Determine the [x, y] coordinate at the center of the cell enclosing the given text.  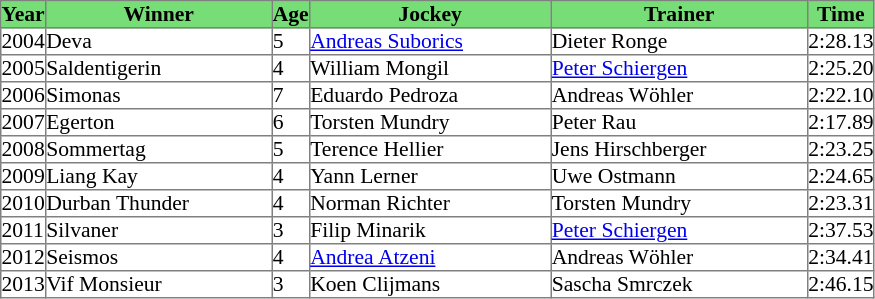
Time [840, 14]
2:17.89 [840, 122]
Deva [158, 42]
2010 [24, 204]
7 [290, 96]
2:28.13 [840, 42]
2011 [24, 230]
Sommertag [158, 150]
2:37.53 [840, 230]
2007 [24, 122]
Year [24, 14]
2009 [24, 176]
2008 [24, 150]
Seismos [158, 258]
Eduardo Pedroza [430, 96]
Durban Thunder [158, 204]
Andreas Suborics [430, 42]
2012 [24, 258]
Liang Kay [158, 176]
2:34.41 [840, 258]
Sascha Smrczek [679, 284]
Silvaner [158, 230]
Egerton [158, 122]
Filip Minarik [430, 230]
2:25.20 [840, 68]
Jockey [430, 14]
Yann Lerner [430, 176]
Uwe Ostmann [679, 176]
2005 [24, 68]
Jens Hirschberger [679, 150]
2013 [24, 284]
Vif Monsieur [158, 284]
Age [290, 14]
2:46.15 [840, 284]
Winner [158, 14]
2006 [24, 96]
Norman Richter [430, 204]
Trainer [679, 14]
6 [290, 122]
William Mongil [430, 68]
Koen Clijmans [430, 284]
2:24.65 [840, 176]
2:23.25 [840, 150]
Dieter Ronge [679, 42]
Terence Hellier [430, 150]
Peter Rau [679, 122]
Andrea Atzeni [430, 258]
Simonas [158, 96]
2:23.31 [840, 204]
2004 [24, 42]
Saldentigerin [158, 68]
2:22.10 [840, 96]
